Find where the given text appears and provide that cell's center as (X, Y) coordinate. 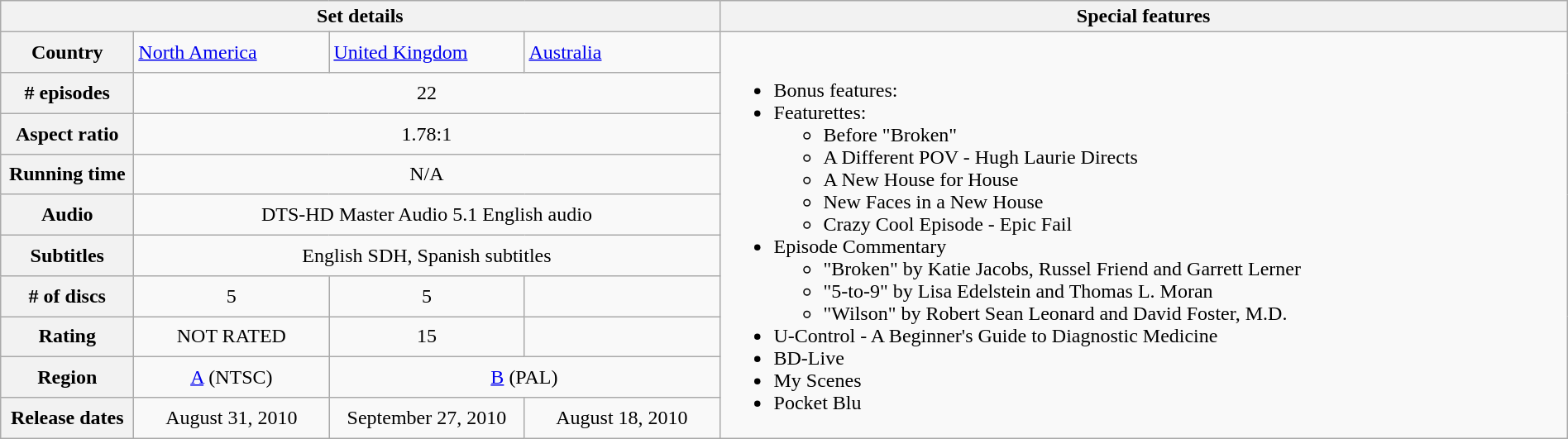
Country (68, 53)
Audio (68, 215)
DTS-HD Master Audio 5.1 English audio (427, 215)
Rating (68, 337)
United Kingdom (427, 53)
September 27, 2010 (427, 418)
August 18, 2010 (622, 418)
English SDH, Spanish subtitles (427, 255)
# episodes (68, 93)
NOT RATED (232, 337)
Subtitles (68, 255)
Running time (68, 174)
Region (68, 377)
A (NTSC) (232, 377)
August 31, 2010 (232, 418)
# of discs (68, 296)
22 (427, 93)
Aspect ratio (68, 134)
North America (232, 53)
N/A (427, 174)
Australia (622, 53)
B (PAL) (524, 377)
15 (427, 337)
Release dates (68, 418)
Special features (1143, 17)
1.78:1 (427, 134)
Set details (361, 17)
